Provide the [X, Y] coordinate of the cell's center where the given text is located.  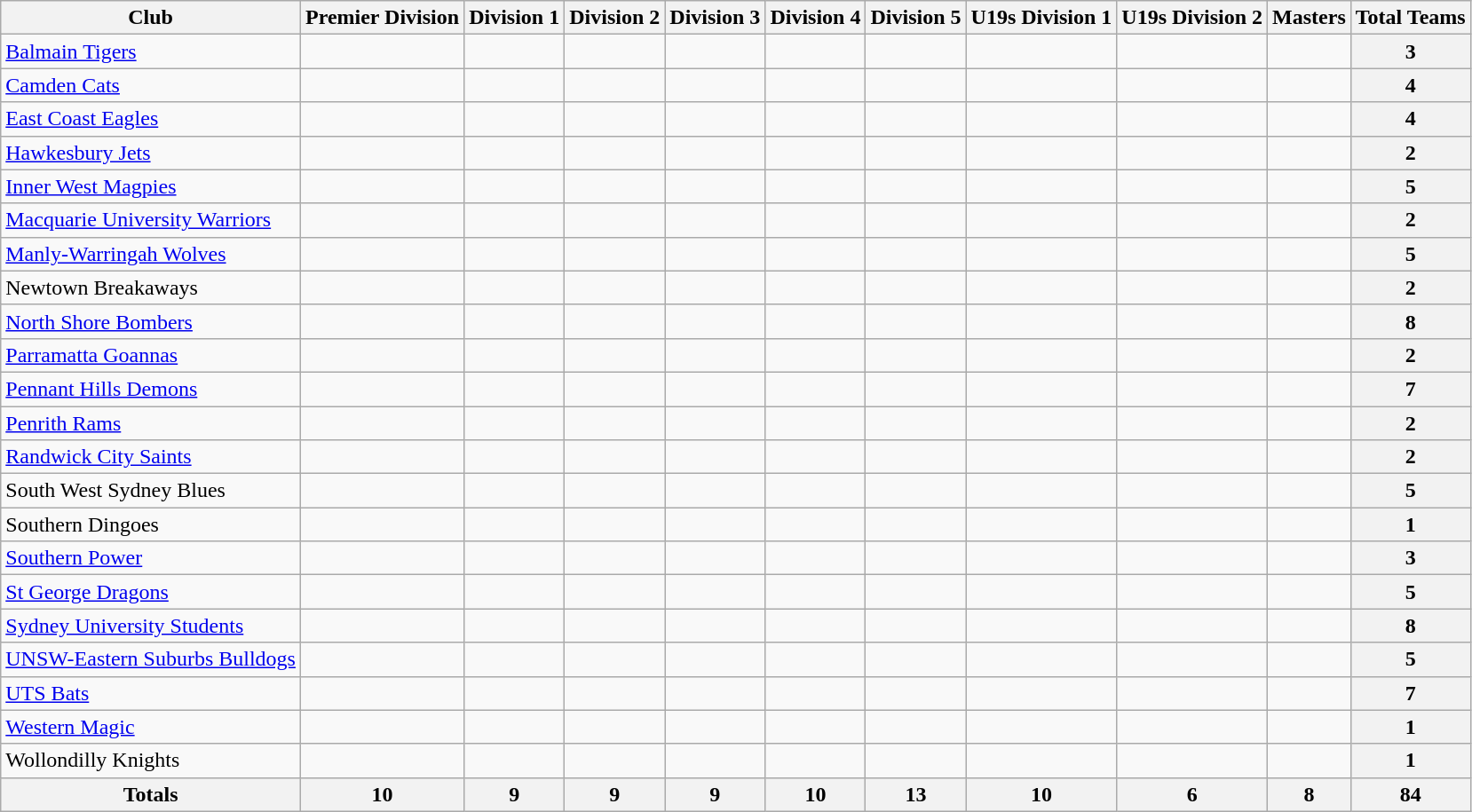
East Coast Eagles [151, 119]
Macquarie University Warriors [151, 220]
U19s Division 2 [1192, 18]
Balmain Tigers [151, 51]
Hawkesbury Jets [151, 153]
Masters [1310, 18]
Club [151, 18]
South West Sydney Blues [151, 491]
North Shore Bombers [151, 321]
Division 1 [515, 18]
St George Dragons [151, 592]
13 [916, 794]
Premier Division [382, 18]
Randwick City Saints [151, 457]
Wollondilly Knights [151, 761]
Western Magic [151, 727]
Totals [151, 794]
U19s Division 1 [1041, 18]
84 [1410, 794]
Parramatta Goannas [151, 355]
Penrith Rams [151, 423]
6 [1192, 794]
Division 2 [614, 18]
Manly-Warringah Wolves [151, 254]
Sydney University Students [151, 626]
Camden Cats [151, 85]
UNSW-Eastern Suburbs Bulldogs [151, 659]
Southern Dingoes [151, 524]
Inner West Magpies [151, 186]
Division 4 [815, 18]
UTS Bats [151, 693]
Southern Power [151, 558]
Newtown Breakaways [151, 288]
Division 3 [716, 18]
Division 5 [916, 18]
Pennant Hills Demons [151, 389]
Total Teams [1410, 18]
